Pinpoint the cell where the given text exists, returning its (x, y) midpoint coordinate. 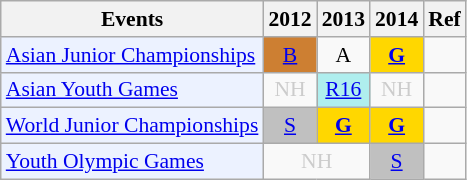
Events (132, 19)
World Junior Championships (132, 126)
R16 (344, 90)
Ref (444, 19)
2013 (344, 19)
Youth Olympic Games (132, 162)
A (344, 55)
2014 (396, 19)
Asian Youth Games (132, 90)
B (290, 55)
2012 (290, 19)
Asian Junior Championships (132, 55)
